Search for the cell housing the specified text and yield its (x, y) center coordinate. 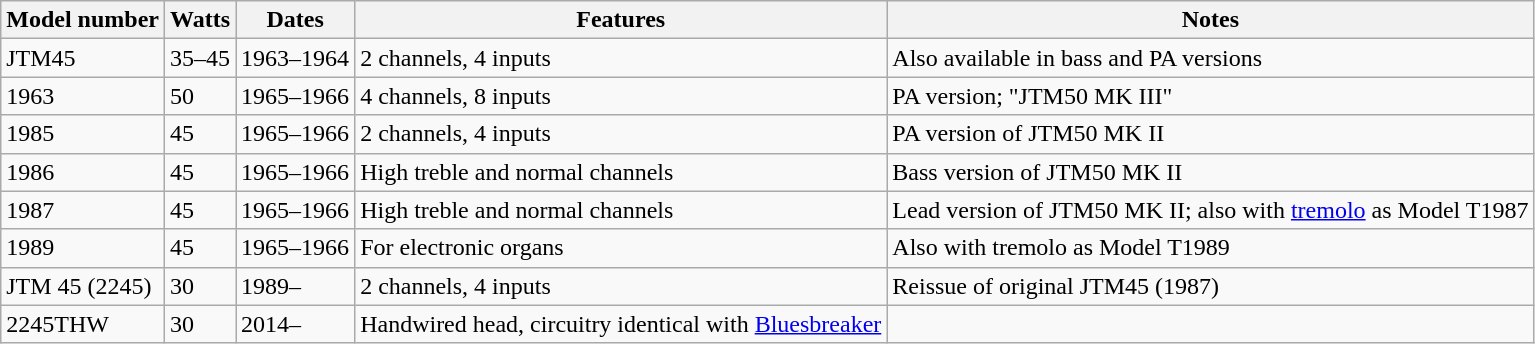
1989 (83, 248)
Reissue of original JTM45 (1987) (1210, 286)
1987 (83, 210)
PA version of JTM50 MK II (1210, 134)
2245THW (83, 324)
35–45 (200, 58)
4 channels, 8 inputs (621, 96)
1989– (296, 286)
Model number (83, 20)
Features (621, 20)
50 (200, 96)
1986 (83, 172)
1963–1964 (296, 58)
PA version; "JTM50 MK III" (1210, 96)
JTM 45 (2245) (83, 286)
Bass version of JTM50 MK II (1210, 172)
For electronic organs (621, 248)
Dates (296, 20)
Handwired head, circuitry identical with Bluesbreaker (621, 324)
JTM45 (83, 58)
Lead version of JTM50 MK II; also with tremolo as Model T1987 (1210, 210)
2014– (296, 324)
Also available in bass and PA versions (1210, 58)
1963 (83, 96)
Notes (1210, 20)
Watts (200, 20)
Also with tremolo as Model T1989 (1210, 248)
1985 (83, 134)
